Capture the cell that displays the provided text and extract its [X, Y] central coordinate. 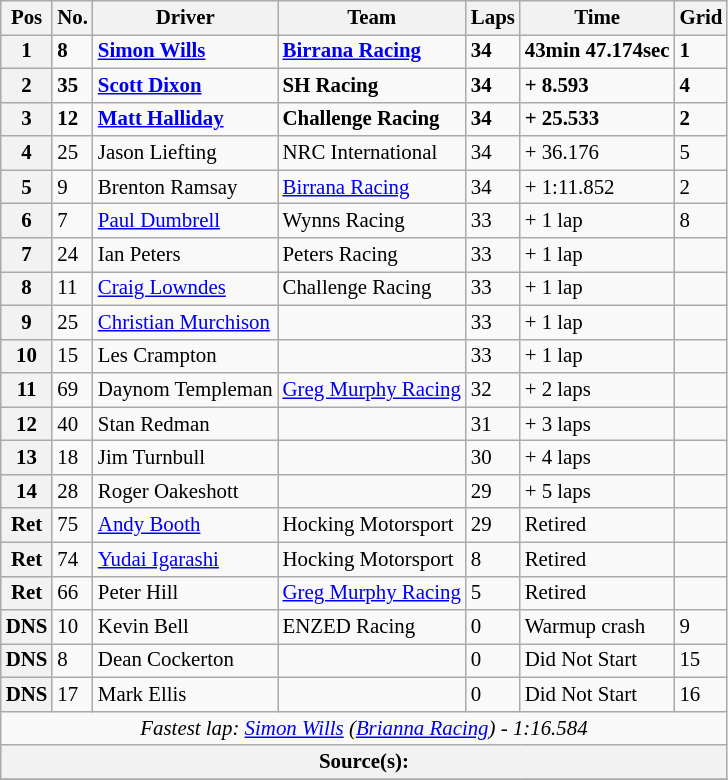
Laps [493, 18]
+ 5 laps [598, 491]
16 [700, 695]
74 [72, 559]
+ 1:11.852 [598, 187]
Dean Cockerton [186, 661]
NRC International [372, 153]
35 [72, 85]
Brenton Ramsay [186, 187]
No. [72, 18]
Matt Halliday [186, 119]
ENZED Racing [372, 627]
3 [27, 119]
31 [493, 424]
Time [598, 18]
Fastest lap: Simon Wills (Brianna Racing) - 1:16.584 [364, 728]
+ 3 laps [598, 424]
+ 25.533 [598, 119]
Kevin Bell [186, 627]
Jason Liefting [186, 153]
18 [72, 458]
69 [72, 390]
Ian Peters [186, 255]
Andy Booth [186, 525]
Craig Lowndes [186, 288]
14 [27, 491]
Paul Dumbrell [186, 221]
32 [493, 390]
Mark Ellis [186, 695]
Wynns Racing [372, 221]
Pos [27, 18]
24 [72, 255]
Daynom Templeman [186, 390]
75 [72, 525]
Simon Wills [186, 51]
+ 8.593 [598, 85]
Warmup crash [598, 627]
Les Crampton [186, 356]
Yudai Igarashi [186, 559]
13 [27, 458]
Team [372, 18]
66 [72, 593]
+ 2 laps [598, 390]
+ 4 laps [598, 458]
Peter Hill [186, 593]
SH Racing [372, 85]
6 [27, 221]
Roger Oakeshott [186, 491]
40 [72, 424]
Stan Redman [186, 424]
Christian Murchison [186, 322]
43min 47.174sec [598, 51]
30 [493, 458]
Peters Racing [372, 255]
Driver [186, 18]
Scott Dixon [186, 85]
Jim Turnbull [186, 458]
+ 36.176 [598, 153]
Grid [700, 18]
Source(s): [364, 762]
28 [72, 491]
17 [72, 695]
